Determine the (x, y) coordinate at the center of the cell enclosing the given text.  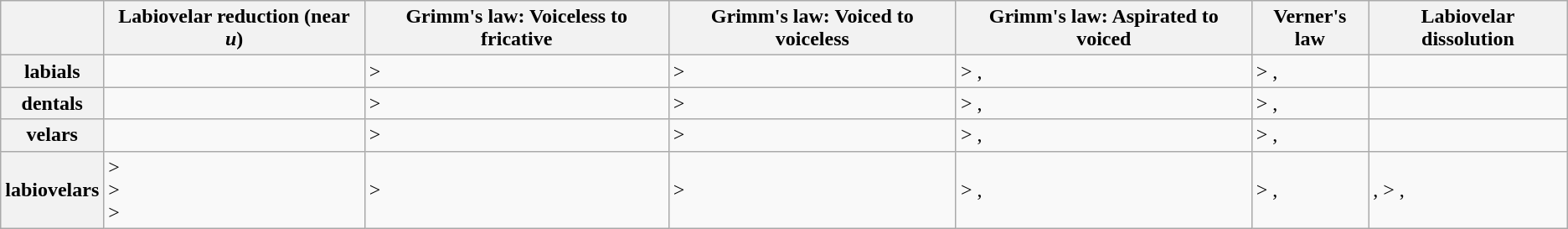
labials (52, 71)
Labiovelar reduction (near u) (235, 29)
, > , (1468, 190)
Labiovelar dissolution (1468, 29)
velars (52, 135)
Grimm's law: Voiced to voiceless (812, 29)
Verner's law (1310, 29)
dentals (52, 103)
labiovelars (52, 190)
Grimm's law: Voiceless to fricative (516, 29)
Grimm's law: Aspirated to voiced (1104, 29)
> > > (235, 190)
